Locate the cell with the specified text and output its [x, y] center coordinate. 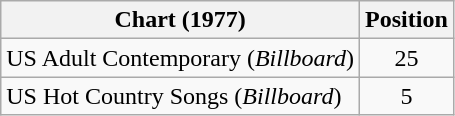
25 [407, 58]
5 [407, 96]
US Hot Country Songs (Billboard) [180, 96]
Chart (1977) [180, 20]
Position [407, 20]
US Adult Contemporary (Billboard) [180, 58]
